Capture the cell that displays the provided text and extract its (X, Y) central coordinate. 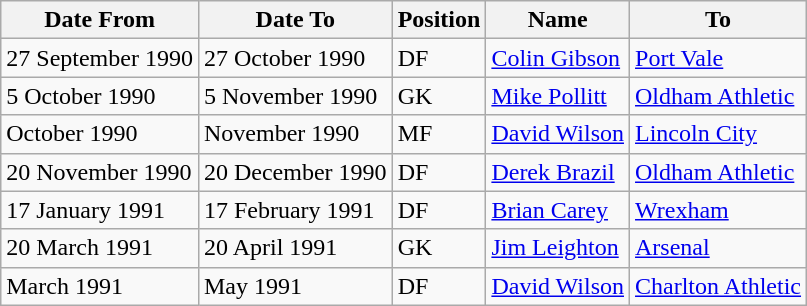
Port Vale (718, 58)
Lincoln City (718, 134)
Wrexham (718, 210)
17 February 1991 (295, 210)
5 November 1990 (295, 96)
Charlton Athletic (718, 286)
5 October 1990 (100, 96)
27 September 1990 (100, 58)
Derek Brazil (558, 172)
20 December 1990 (295, 172)
Arsenal (718, 248)
20 April 1991 (295, 248)
November 1990 (295, 134)
Mike Pollitt (558, 96)
To (718, 20)
MF (439, 134)
20 March 1991 (100, 248)
27 October 1990 (295, 58)
20 November 1990 (100, 172)
Colin Gibson (558, 58)
Brian Carey (558, 210)
Name (558, 20)
May 1991 (295, 286)
Position (439, 20)
March 1991 (100, 286)
October 1990 (100, 134)
17 January 1991 (100, 210)
Date From (100, 20)
Jim Leighton (558, 248)
Date To (295, 20)
